Determine the [X, Y] coordinate at the center of the cell enclosing the given text.  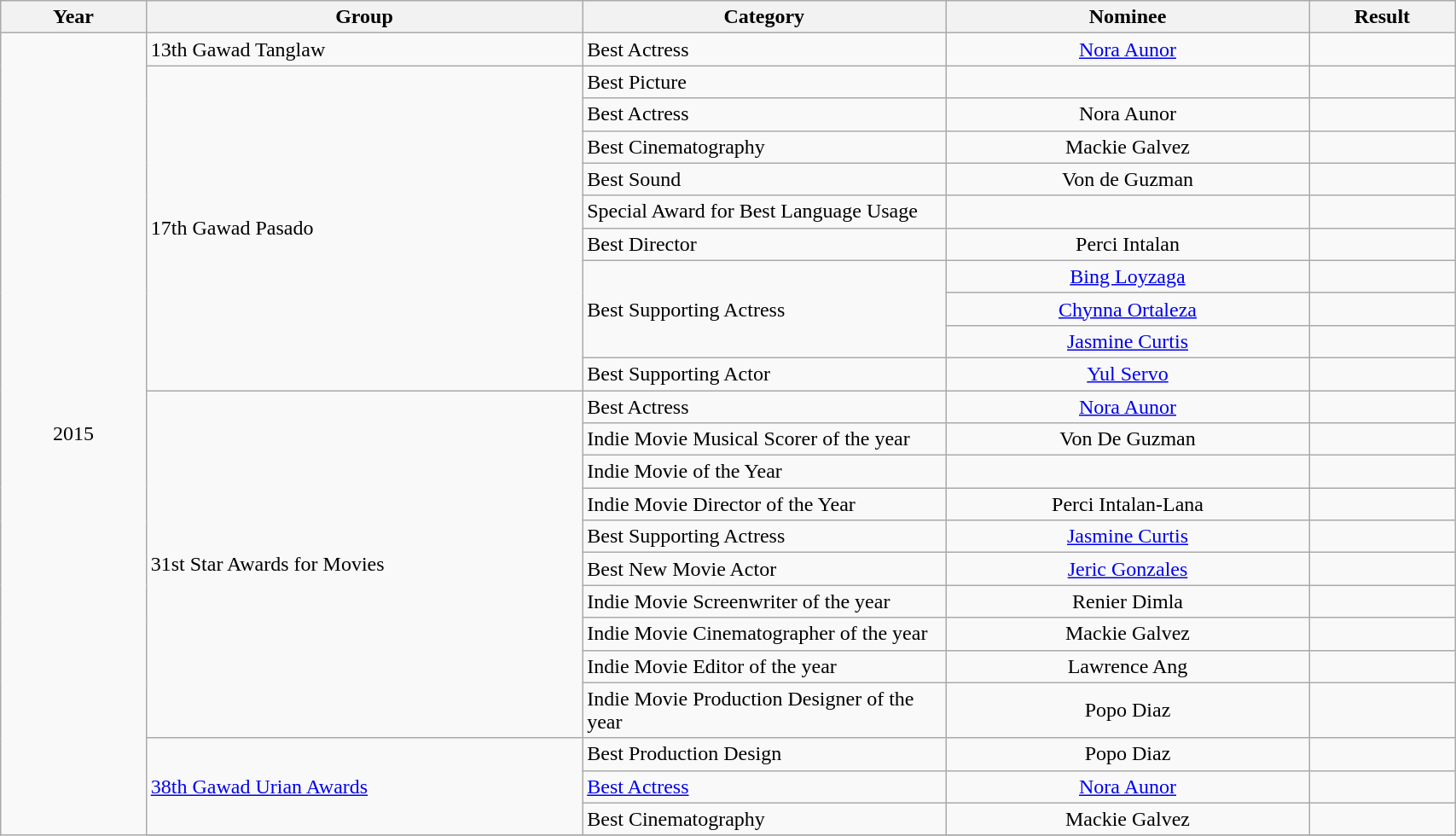
Bing Loyzaga [1128, 276]
Indie Movie Editor of the year [764, 666]
Best Picture [764, 82]
Perci Intalan-Lana [1128, 504]
Perci Intalan [1128, 244]
Renier Dimla [1128, 601]
Indie Movie of the Year [764, 472]
Indie Movie Production Designer of the year [764, 710]
13th Gawad Tanglaw [363, 49]
Category [764, 17]
31st Star Awards for Movies [363, 565]
Indie Movie Screenwriter of the year [764, 601]
Indie Movie Cinematographer of the year [764, 634]
Best New Movie Actor [764, 569]
Best Sound [764, 179]
Best Production Design [764, 754]
Indie Movie Musical Scorer of the year [764, 439]
Nominee [1128, 17]
Von De Guzman [1128, 439]
Group [363, 17]
Yul Servo [1128, 374]
Indie Movie Director of the Year [764, 504]
38th Gawad Urian Awards [363, 787]
2015 [73, 434]
Best Supporting Actor [764, 374]
Result [1382, 17]
Jeric Gonzales [1128, 569]
Von de Guzman [1128, 179]
17th Gawad Pasado [363, 229]
Lawrence Ang [1128, 666]
Chynna Ortaleza [1128, 309]
Year [73, 17]
Special Award for Best Language Usage [764, 212]
Best Director [764, 244]
